Locate the cell with the specified text and output its (X, Y) center coordinate. 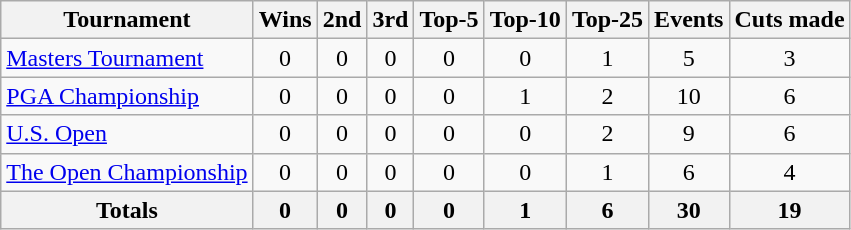
PGA Championship (127, 96)
U.S. Open (127, 134)
3rd (390, 20)
Top-25 (607, 20)
3 (790, 58)
Wins (285, 20)
The Open Championship (127, 172)
Cuts made (790, 20)
Totals (127, 210)
10 (689, 96)
Events (689, 20)
2nd (342, 20)
Tournament (127, 20)
30 (689, 210)
Masters Tournament (127, 58)
19 (790, 210)
5 (689, 58)
Top-5 (449, 20)
4 (790, 172)
Top-10 (525, 20)
9 (689, 134)
